Pinpoint the cell where the given text exists, returning its (x, y) midpoint coordinate. 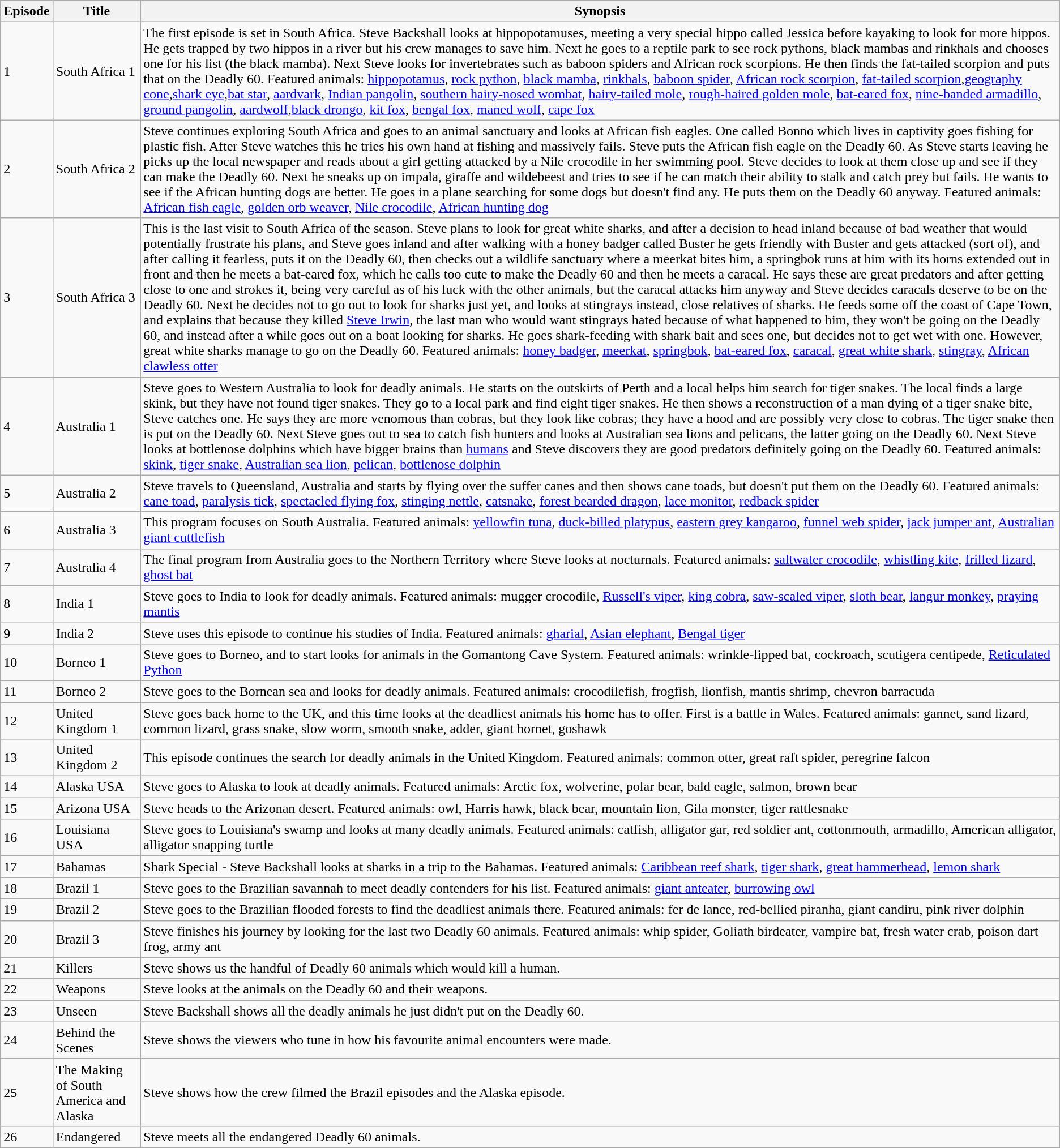
Steve goes to Alaska to look at deadly animals. Featured animals: Arctic fox, wolverine, polar bear, bald eagle, salmon, brown bear (600, 787)
11 (27, 691)
13 (27, 757)
9 (27, 633)
4 (27, 426)
Synopsis (600, 11)
Borneo 1 (96, 662)
India 2 (96, 633)
5 (27, 494)
India 1 (96, 603)
Unseen (96, 1011)
This episode continues the search for deadly animals in the United Kingdom. Featured animals: common otter, great raft spider, peregrine falcon (600, 757)
25 (27, 1093)
Bahamas (96, 867)
Steve shows how the crew filmed the Brazil episodes and the Alaska episode. (600, 1093)
21 (27, 968)
17 (27, 867)
Steve uses this episode to continue his studies of India. Featured animals: gharial, Asian elephant, Bengal tiger (600, 633)
Louisiana USA (96, 838)
Brazil 1 (96, 888)
Killers (96, 968)
Episode (27, 11)
26 (27, 1137)
15 (27, 808)
Steve looks at the animals on the Deadly 60 and their weapons. (600, 989)
6 (27, 530)
South Africa 2 (96, 169)
Steve Backshall shows all the deadly animals he just didn't put on the Deadly 60. (600, 1011)
Steve goes to the Brazilian savannah to meet deadly contenders for his list. Featured animals: giant anteater, burrowing owl (600, 888)
Steve goes to the Bornean sea and looks for deadly animals. Featured animals: crocodilefish, frogfish, lionfish, mantis shrimp, chevron barracuda (600, 691)
Borneo 2 (96, 691)
22 (27, 989)
Steve meets all the endangered Deadly 60 animals. (600, 1137)
2 (27, 169)
18 (27, 888)
The Making of South America and Alaska (96, 1093)
Australia 1 (96, 426)
7 (27, 567)
Alaska USA (96, 787)
19 (27, 910)
14 (27, 787)
Endangered (96, 1137)
Steve shows the viewers who tune in how his favourite animal encounters were made. (600, 1040)
Australia 3 (96, 530)
20 (27, 939)
23 (27, 1011)
16 (27, 838)
South Africa 1 (96, 71)
United Kingdom 2 (96, 757)
8 (27, 603)
10 (27, 662)
12 (27, 720)
Title (96, 11)
Behind the Scenes (96, 1040)
United Kingdom 1 (96, 720)
3 (27, 298)
Arizona USA (96, 808)
South Africa 3 (96, 298)
24 (27, 1040)
Australia 4 (96, 567)
Australia 2 (96, 494)
1 (27, 71)
Brazil 2 (96, 910)
Weapons (96, 989)
Steve heads to the Arizonan desert. Featured animals: owl, Harris hawk, black bear, mountain lion, Gila monster, tiger rattlesnake (600, 808)
Brazil 3 (96, 939)
Steve shows us the handful of Deadly 60 animals which would kill a human. (600, 968)
